Determine the (x, y) coordinate at the center of the cell enclosing the given text.  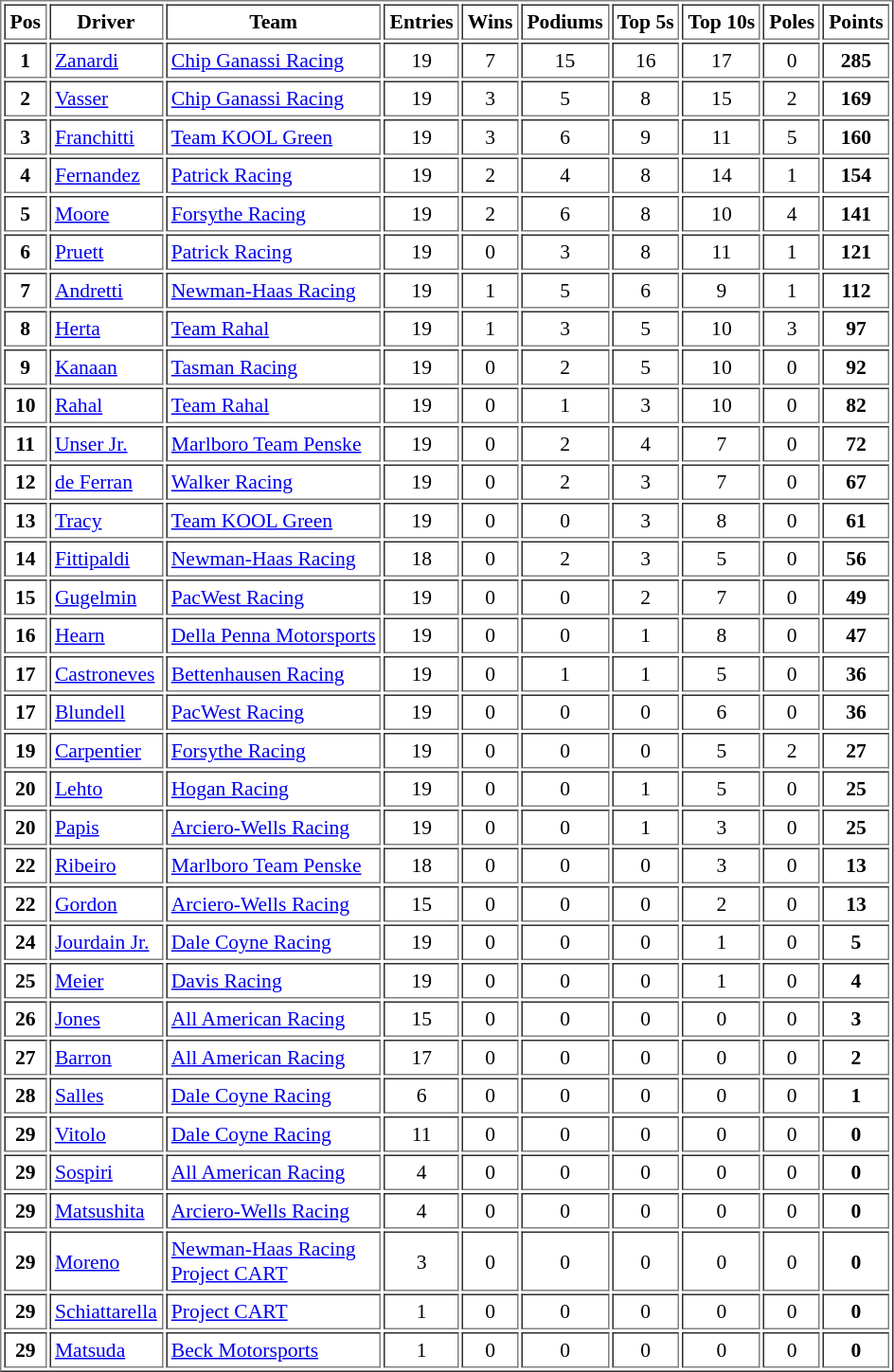
Andretti (106, 291)
Pos (25, 22)
Barron (106, 1058)
Points (856, 22)
Franchitti (106, 137)
Beck Motorsports (274, 1350)
154 (856, 175)
de Ferran (106, 482)
Unser Jr. (106, 444)
47 (856, 635)
24 (25, 942)
Fittipaldi (106, 560)
Team (274, 22)
Hogan Racing (274, 789)
Wins (491, 22)
26 (25, 1020)
92 (856, 367)
121 (856, 253)
Jourdain Jr. (106, 942)
Entries (422, 22)
Schiattarella (106, 1311)
169 (856, 99)
Salles (106, 1096)
Herta (106, 329)
Tasman Racing (274, 367)
Vasser (106, 99)
28 (25, 1096)
56 (856, 560)
112 (856, 291)
160 (856, 137)
12 (25, 482)
Project CART (274, 1311)
Kanaan (106, 367)
Lehto (106, 789)
Newman-Haas Racing Project CART (274, 1261)
Ribeiro (106, 866)
Vitolo (106, 1134)
Top 10s (722, 22)
Zanardi (106, 61)
Driver (106, 22)
Top 5s (646, 22)
Meier (106, 981)
Papis (106, 828)
Tracy (106, 521)
Blundell (106, 713)
Moreno (106, 1261)
Poles (792, 22)
Sospiri (106, 1173)
Matsushita (106, 1211)
97 (856, 329)
Della Penna Motorsports (274, 635)
Castroneves (106, 674)
Davis Racing (274, 981)
Gordon (106, 904)
67 (856, 482)
Podiums (564, 22)
Moore (106, 214)
141 (856, 214)
72 (856, 444)
Fernandez (106, 175)
285 (856, 61)
Bettenhausen Racing (274, 674)
Walker Racing (274, 482)
Jones (106, 1020)
Matsuda (106, 1350)
49 (856, 597)
Hearn (106, 635)
Gugelmin (106, 597)
82 (856, 406)
Carpentier (106, 751)
Rahal (106, 406)
61 (856, 521)
Pruett (106, 253)
